Return the [X, Y] coordinate for the center point of the cell that contains the specified text.  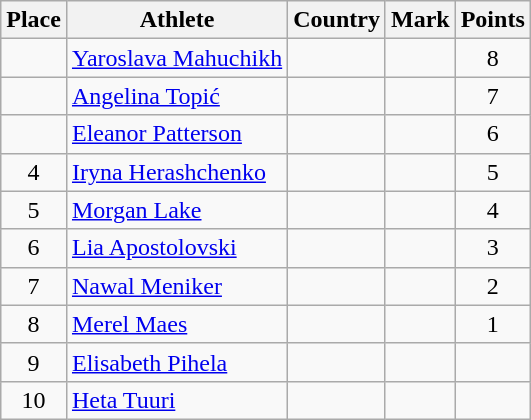
Eleanor Patterson [176, 134]
Athlete [176, 20]
Morgan Lake [176, 210]
9 [34, 362]
Nawal Meniker [176, 286]
2 [492, 286]
1 [492, 324]
Points [492, 20]
Yaroslava Mahuchikh [176, 58]
Angelina Topić [176, 96]
Merel Maes [176, 324]
Place [34, 20]
Iryna Herashchenko [176, 172]
Heta Tuuri [176, 400]
Lia Apostolovski [176, 248]
Mark [420, 20]
3 [492, 248]
Country [337, 20]
10 [34, 400]
Elisabeth Pihela [176, 362]
